Scan for the cell matching the given text and deliver its (X, Y) coordinate at center. 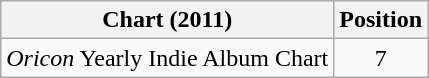
Chart (2011) (168, 20)
Oricon Yearly Indie Album Chart (168, 58)
Position (381, 20)
7 (381, 58)
